Determine the (x, y) coordinate at the center of the cell enclosing the given text.  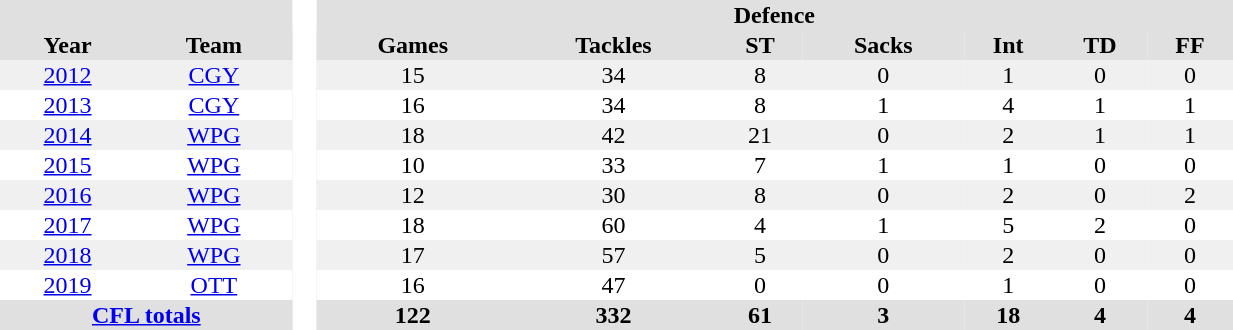
Year (68, 45)
10 (412, 165)
7 (760, 165)
21 (760, 135)
2018 (68, 255)
17 (412, 255)
CFL totals (146, 315)
57 (613, 255)
42 (613, 135)
60 (613, 225)
FF (1190, 45)
TD (1100, 45)
Games (412, 45)
2013 (68, 105)
Defence (774, 15)
2016 (68, 195)
2012 (68, 75)
Team (214, 45)
332 (613, 315)
2015 (68, 165)
Tackles (613, 45)
12 (412, 195)
61 (760, 315)
ST (760, 45)
Int (1008, 45)
2019 (68, 285)
47 (613, 285)
OTT (214, 285)
2017 (68, 225)
33 (613, 165)
Sacks (883, 45)
15 (412, 75)
2014 (68, 135)
30 (613, 195)
3 (883, 315)
122 (412, 315)
